Output the (X, Y) coordinate of the center of the cell containing the given text.  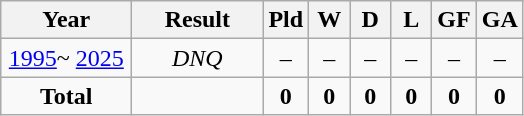
GF (454, 20)
Result (198, 20)
DNQ (198, 58)
L (412, 20)
W (330, 20)
GA (500, 20)
D (370, 20)
Total (66, 96)
Year (66, 20)
1995~ 2025 (66, 58)
Pld (286, 20)
